Determine the [x, y] coordinate at the center of the cell enclosing the given text.  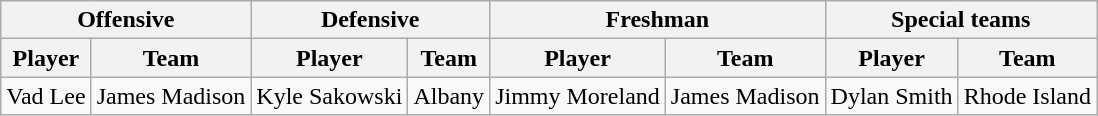
Kyle Sakowski [330, 96]
Albany [449, 96]
Rhode Island [1027, 96]
Offensive [126, 20]
Vad Lee [46, 96]
Dylan Smith [892, 96]
Defensive [370, 20]
Jimmy Moreland [578, 96]
Special teams [960, 20]
Freshman [658, 20]
